Pinpoint the cell where the given text exists, returning its [x, y] midpoint coordinate. 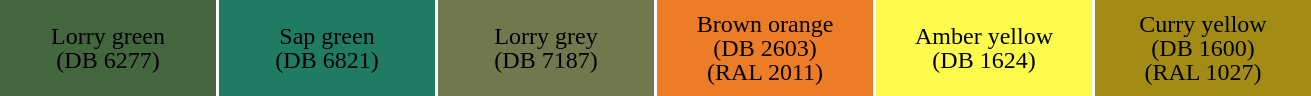
Curry yellow(DB 1600)(RAL 1027) [1203, 48]
Sap green(DB 6821) [327, 48]
Lorry green(DB 6277) [108, 48]
Lorry grey(DB 7187) [546, 48]
Amber yellow(DB 1624) [984, 48]
Brown orange(DB 2603)(RAL 2011) [765, 48]
